Locate the cell with the specified text and output its [x, y] center coordinate. 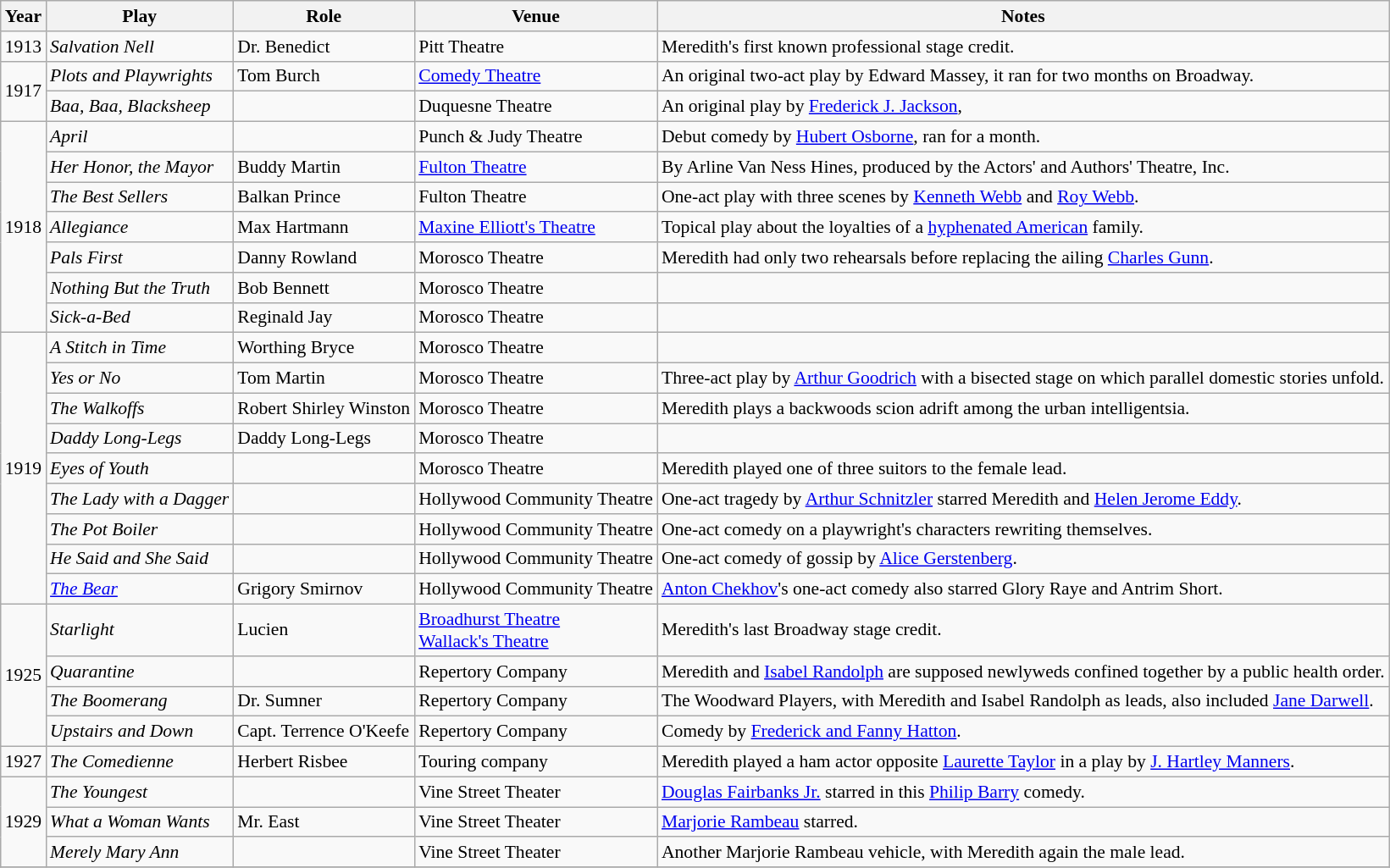
One-act tragedy by Arthur Schnitzler starred Meredith and Helen Jerome Eddy. [1023, 499]
Another Marjorie Rambeau vehicle, with Meredith again the male lead. [1023, 853]
Three-act play by Arthur Goodrich with a bisected stage on which parallel domestic stories unfold. [1023, 379]
An original play by Frederick J. Jackson, [1023, 107]
Worthing Bryce [324, 348]
Comedy by Frederick and Fanny Hatton. [1023, 732]
The Youngest [139, 792]
Balkan Prince [324, 197]
Meredith played a ham actor opposite Laurette Taylor in a play by J. Hartley Manners. [1023, 762]
The Woodward Players, with Meredith and Isabel Randolph as leads, also included Jane Darwell. [1023, 701]
Maxine Elliott's Theatre [535, 228]
Topical play about the loyalties of a hyphenated American family. [1023, 228]
Role [324, 16]
Meredith plays a backwoods scion adrift among the urban intelligentsia. [1023, 408]
One-act play with three scenes by Kenneth Webb and Roy Webb. [1023, 197]
Her Honor, the Mayor [139, 167]
Notes [1023, 16]
Herbert Risbee [324, 762]
The Boomerang [139, 701]
Grigory Smirnov [324, 589]
Debut comedy by Hubert Osborne, ran for a month. [1023, 137]
Quarantine [139, 672]
One-act comedy on a playwright's characters rewriting themselves. [1023, 529]
Mr. East [324, 822]
Danny Rowland [324, 257]
Robert Shirley Winston [324, 408]
Nothing But the Truth [139, 288]
Sick-a-Bed [139, 318]
Anton Chekhov's one-act comedy also starred Glory Raye and Antrim Short. [1023, 589]
Reginald Jay [324, 318]
1925 [24, 676]
One-act comedy of gossip by Alice Gerstenberg. [1023, 559]
April [139, 137]
Broadhurst TheatreWallack's Theatre [535, 630]
Eyes of Youth [139, 469]
1913 [24, 47]
Meredith and Isabel Randolph are supposed newlyweds confined together by a public health order. [1023, 672]
Allegiance [139, 228]
Bob Bennett [324, 288]
What a Woman Wants [139, 822]
He Said and She Said [139, 559]
Comedy Theatre [535, 76]
A Stitch in Time [139, 348]
Touring company [535, 762]
Merely Mary Ann [139, 853]
Dr. Sumner [324, 701]
Starlight [139, 630]
Douglas Fairbanks Jr. starred in this Philip Barry comedy. [1023, 792]
Year [24, 16]
Meredith's first known professional stage credit. [1023, 47]
Plots and Playwrights [139, 76]
By Arline Van Ness Hines, produced by the Actors' and Authors' Theatre, Inc. [1023, 167]
The Best Sellers [139, 197]
Meredith's last Broadway stage credit. [1023, 630]
Pals First [139, 257]
Dr. Benedict [324, 47]
1929 [24, 821]
Punch & Judy Theatre [535, 137]
Max Hartmann [324, 228]
Meredith played one of three suitors to the female lead. [1023, 469]
1919 [24, 469]
Capt. Terrence O'Keefe [324, 732]
The Comedienne [139, 762]
Duquesne Theatre [535, 107]
Pitt Theatre [535, 47]
An original two-act play by Edward Massey, it ran for two months on Broadway. [1023, 76]
1927 [24, 762]
Play [139, 16]
Venue [535, 16]
The Lady with a Dagger [139, 499]
1918 [24, 227]
1917 [24, 91]
Baa, Baa, Blacksheep [139, 107]
The Pot Boiler [139, 529]
Yes or No [139, 379]
Tom Martin [324, 379]
Meredith had only two rehearsals before replacing the ailing Charles Gunn. [1023, 257]
Upstairs and Down [139, 732]
Salvation Nell [139, 47]
Buddy Martin [324, 167]
Tom Burch [324, 76]
Lucien [324, 630]
The Bear [139, 589]
Marjorie Rambeau starred. [1023, 822]
The Walkoffs [139, 408]
